Detect which cell encompasses the target text, then output its [x, y] center coordinate. 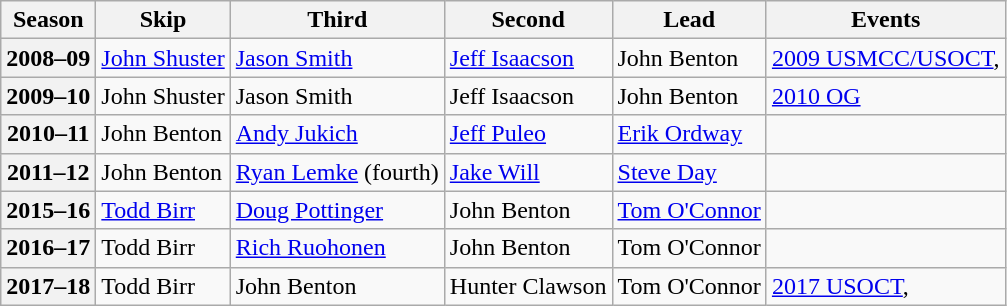
Andy Jukich [337, 134]
2009 USMCC/USOCT, [886, 58]
Ryan Lemke (fourth) [337, 172]
2010–11 [48, 134]
Second [528, 20]
2010 OG [886, 96]
2017–18 [48, 286]
2008–09 [48, 58]
Third [337, 20]
2016–17 [48, 248]
Steve Day [689, 172]
Skip [163, 20]
2009–10 [48, 96]
Jeff Puleo [528, 134]
Lead [689, 20]
2015–16 [48, 210]
Jake Will [528, 172]
Events [886, 20]
Season [48, 20]
Doug Pottinger [337, 210]
Rich Ruohonen [337, 248]
Hunter Clawson [528, 286]
2011–12 [48, 172]
Erik Ordway [689, 134]
2017 USOCT, [886, 286]
